Determine the (x, y) coordinate at the center of the cell enclosing the given text.  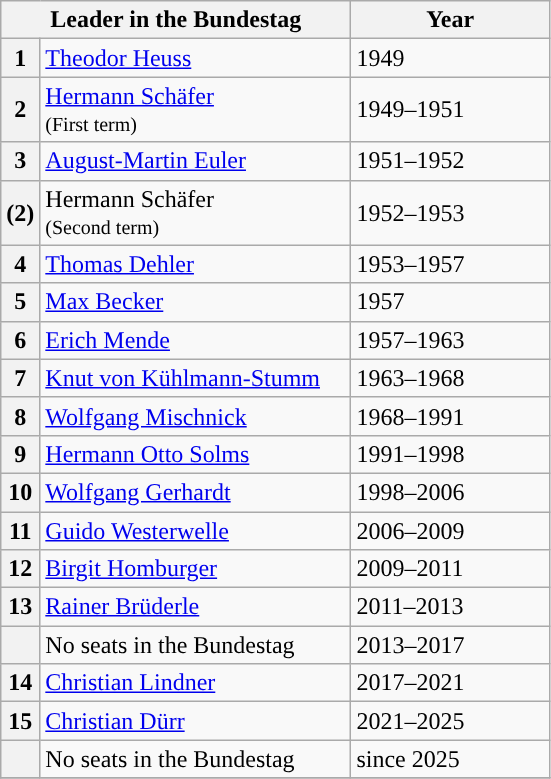
Erich Mende (196, 340)
Birgit Homburger (196, 569)
Leader in the Bundestag (176, 20)
2021–2025 (450, 721)
1949–1951 (450, 110)
Wolfgang Gerhardt (196, 492)
1963–1968 (450, 378)
12 (20, 569)
August-Martin Euler (196, 161)
9 (20, 454)
1957 (450, 302)
11 (20, 531)
1949 (450, 58)
1 (20, 58)
5 (20, 302)
7 (20, 378)
Guido Westerwelle (196, 531)
2 (20, 110)
1957–1963 (450, 340)
Hermann Otto Solms (196, 454)
1953–1957 (450, 264)
10 (20, 492)
Wolfgang Mischnick (196, 416)
Knut von Kühlmann-Stumm (196, 378)
2017–2021 (450, 683)
Rainer Brüderle (196, 607)
Christian Dürr (196, 721)
since 2025 (450, 759)
1952–1953 (450, 212)
(2) (20, 212)
2013–2017 (450, 645)
13 (20, 607)
1991–1998 (450, 454)
15 (20, 721)
1951–1952 (450, 161)
1998–2006 (450, 492)
14 (20, 683)
2011–2013 (450, 607)
Hermann Schäfer(Second term) (196, 212)
Thomas Dehler (196, 264)
2006–2009 (450, 531)
Christian Lindner (196, 683)
1968–1991 (450, 416)
Year (450, 20)
3 (20, 161)
6 (20, 340)
4 (20, 264)
Theodor Heuss (196, 58)
Hermann Schäfer(First term) (196, 110)
2009–2011 (450, 569)
Max Becker (196, 302)
8 (20, 416)
